For the text-containing cell, return its midpoint in (x, y) coordinate format. 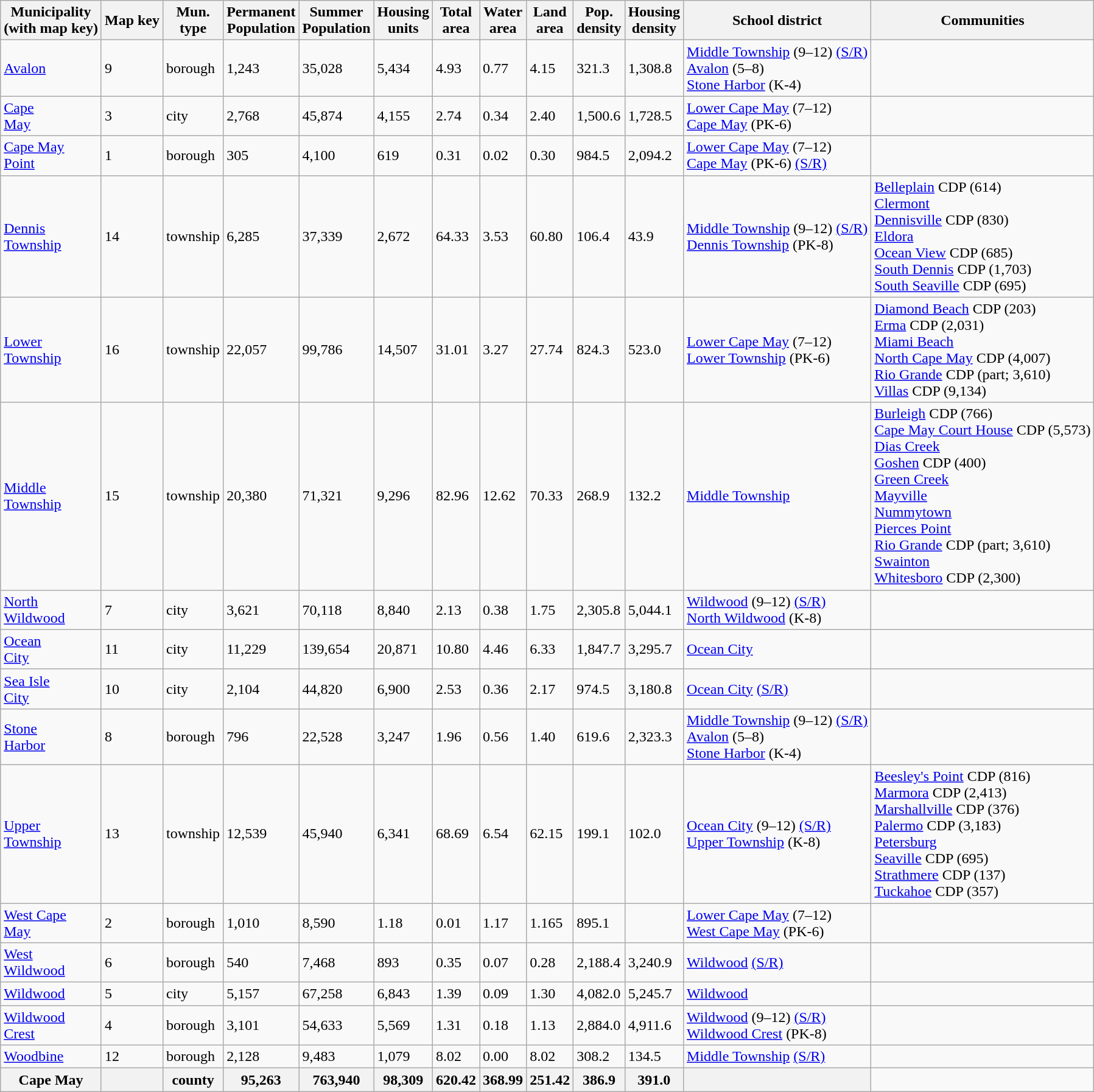
2,768 (261, 116)
11 (131, 649)
Communities (983, 21)
0.28 (550, 963)
12 (131, 1057)
4.46 (503, 649)
WestWildwood (51, 963)
1,847.7 (599, 649)
10 (131, 689)
LowerTownship (51, 349)
70.33 (550, 496)
43.9 (654, 236)
134.5 (654, 1057)
1.17 (503, 923)
0.00 (503, 1057)
6,341 (403, 834)
5,044.1 (654, 610)
251.42 (550, 1080)
0.36 (503, 689)
3,247 (403, 737)
31.01 (457, 349)
68.69 (457, 834)
45,874 (336, 116)
Pop.density (599, 21)
2,128 (261, 1057)
1,079 (403, 1057)
45,940 (336, 834)
Housingdensity (654, 21)
8,840 (403, 610)
0.56 (503, 737)
984.5 (599, 156)
2,094.2 (654, 156)
6,843 (403, 994)
Ocean City (S/R) (777, 689)
3,295.7 (654, 649)
6,900 (403, 689)
12.62 (503, 496)
308.2 (599, 1057)
2.40 (550, 116)
0.38 (503, 610)
MiddleTownship (51, 496)
Lower Cape May (7–12)Cape May (PK-6) (777, 116)
Middle Township (9–12) (S/R)Dennis Township (PK-8) (777, 236)
13 (131, 834)
35,028 (336, 68)
2,323.3 (654, 737)
2,672 (403, 236)
Municipality(with map key) (51, 21)
132.2 (654, 496)
5 (131, 994)
60.80 (550, 236)
1.30 (550, 994)
Lower Cape May (7–12)Lower Township (PK-6) (777, 349)
1.39 (457, 994)
Cape May (51, 1080)
0.35 (457, 963)
368.99 (503, 1080)
Landarea (550, 21)
22,528 (336, 737)
268.9 (599, 496)
6 (131, 963)
386.9 (599, 1080)
Lower Cape May (7–12)West Cape May (PK-6) (777, 923)
15 (131, 496)
0.07 (503, 963)
391.0 (654, 1080)
1.40 (550, 737)
98,309 (403, 1080)
895.1 (599, 923)
2,305.8 (599, 610)
NorthWildwood (51, 610)
64.33 (457, 236)
4,155 (403, 116)
1,243 (261, 68)
14 (131, 236)
1,500.6 (599, 116)
62.15 (550, 834)
2.53 (457, 689)
Middle Township (777, 496)
Ocean City (777, 649)
0.09 (503, 994)
5,157 (261, 994)
1,308.8 (654, 68)
1,728.5 (654, 116)
9,483 (336, 1057)
139,654 (336, 649)
14,507 (403, 349)
2.74 (457, 116)
Diamond Beach CDP (203)Erma CDP (2,031)Miami BeachNorth Cape May CDP (4,007)Rio Grande CDP (part; 3,610)Villas CDP (9,134) (983, 349)
619.6 (599, 737)
5,245.7 (654, 994)
3.53 (503, 236)
2.13 (457, 610)
Middle Township (S/R) (777, 1057)
2,188.4 (599, 963)
2,104 (261, 689)
Belleplain CDP (614)ClermontDennisville CDP (830)EldoraOcean View CDP (685)South Dennis CDP (1,703)South Seaville CDP (695) (983, 236)
3,101 (261, 1025)
1 (131, 156)
Totalarea (457, 21)
4,100 (336, 156)
70,118 (336, 610)
95,263 (261, 1080)
4 (131, 1025)
2.17 (550, 689)
824.3 (599, 349)
2 (131, 923)
Wildwood (S/R) (777, 963)
7,468 (336, 963)
Cape MayPoint (51, 156)
Lower Cape May (7–12)Cape May (PK-6) (S/R) (777, 156)
Mun.type (194, 21)
1.165 (550, 923)
20,380 (261, 496)
9 (131, 68)
Ocean City (9–12) (S/R)Upper Township (K-8) (777, 834)
11,229 (261, 649)
Map key (131, 21)
305 (261, 156)
7 (131, 610)
620.42 (457, 1080)
UpperTownship (51, 834)
Wildwood (9–12) (S/R)Wildwood Crest (PK-8) (777, 1025)
1,010 (261, 923)
16 (131, 349)
763,940 (336, 1080)
Sea IsleCity (51, 689)
1.13 (550, 1025)
1.18 (403, 923)
54,633 (336, 1025)
WildwoodCrest (51, 1025)
0.31 (457, 156)
4.15 (550, 68)
Avalon (51, 68)
3,621 (261, 610)
540 (261, 963)
9,296 (403, 496)
SummerPopulation (336, 21)
3,240.9 (654, 963)
974.5 (599, 689)
8,590 (336, 923)
523.0 (654, 349)
37,339 (336, 236)
102.0 (654, 834)
27.74 (550, 349)
3 (131, 116)
1.96 (457, 737)
West CapeMay (51, 923)
0.18 (503, 1025)
8 (131, 737)
6,285 (261, 236)
DennisTownship (51, 236)
6.54 (503, 834)
44,820 (336, 689)
School district (777, 21)
3,180.8 (654, 689)
6.33 (550, 649)
0.34 (503, 116)
0.02 (503, 156)
county (194, 1080)
StoneHarbor (51, 737)
67,258 (336, 994)
99,786 (336, 349)
Housingunits (403, 21)
0.77 (503, 68)
20,871 (403, 649)
4,911.6 (654, 1025)
5,569 (403, 1025)
22,057 (261, 349)
Waterarea (503, 21)
82.96 (457, 496)
1.31 (457, 1025)
0.30 (550, 156)
CapeMay (51, 116)
4,082.0 (599, 994)
OceanCity (51, 649)
2,884.0 (599, 1025)
199.1 (599, 834)
10.80 (457, 649)
5,434 (403, 68)
3.27 (503, 349)
796 (261, 737)
PermanentPopulation (261, 21)
71,321 (336, 496)
0.01 (457, 923)
4.93 (457, 68)
321.3 (599, 68)
12,539 (261, 834)
106.4 (599, 236)
1.75 (550, 610)
Wildwood (9–12) (S/R)North Wildwood (K-8) (777, 610)
619 (403, 156)
Woodbine (51, 1057)
893 (403, 963)
